Capture the cell that displays the provided text and extract its (X, Y) central coordinate. 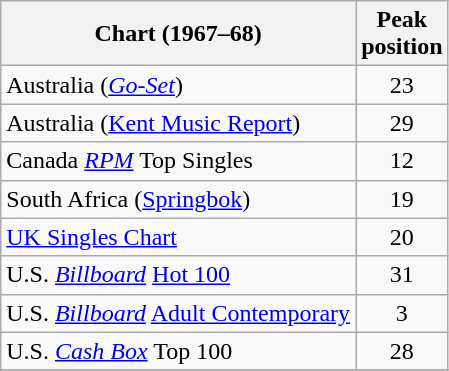
South Africa (Springbok) (178, 199)
U.S. Billboard Hot 100 (178, 275)
20 (402, 237)
31 (402, 275)
12 (402, 161)
29 (402, 123)
UK Singles Chart (178, 237)
U.S. Cash Box Top 100 (178, 351)
Australia (Kent Music Report) (178, 123)
Chart (1967–68) (178, 34)
23 (402, 85)
19 (402, 199)
Australia (Go-Set) (178, 85)
Peakposition (402, 34)
U.S. Billboard Adult Contemporary (178, 313)
3 (402, 313)
Canada RPM Top Singles (178, 161)
28 (402, 351)
